From the cell containing the given text, extract its center point as [x, y] coordinate. 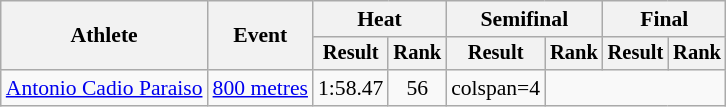
800 metres [260, 88]
Antonio Cadio Paraiso [104, 88]
Event [260, 36]
56 [417, 88]
colspan=4 [496, 88]
Semifinal [524, 19]
Heat [380, 19]
1:58.47 [350, 88]
Final [664, 19]
Athlete [104, 36]
